Return the [x, y] coordinate for the center point of the cell that contains the specified text.  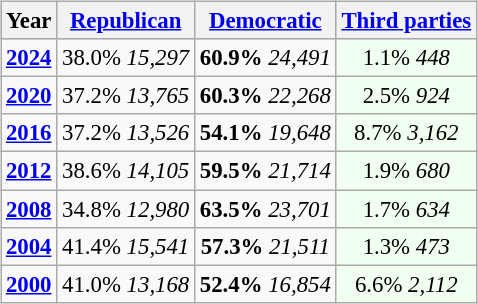
54.1% 19,648 [266, 133]
2000 [29, 284]
6.6% 2,112 [406, 284]
63.5% 23,701 [266, 209]
60.3% 22,268 [266, 96]
57.3% 21,511 [266, 246]
1.7% 634 [406, 209]
2008 [29, 209]
52.4% 16,854 [266, 284]
Third parties [406, 21]
1.3% 473 [406, 246]
Republican [126, 21]
34.8% 12,980 [126, 209]
Democratic [266, 21]
2012 [29, 171]
41.4% 15,541 [126, 246]
1.1% 448 [406, 58]
38.0% 15,297 [126, 58]
59.5% 21,714 [266, 171]
2004 [29, 246]
2016 [29, 133]
41.0% 13,168 [126, 284]
60.9% 24,491 [266, 58]
1.9% 680 [406, 171]
2024 [29, 58]
Year [29, 21]
38.6% 14,105 [126, 171]
2020 [29, 96]
37.2% 13,526 [126, 133]
8.7% 3,162 [406, 133]
2.5% 924 [406, 96]
37.2% 13,765 [126, 96]
